Return (x, y) of the center of cell containing provided text 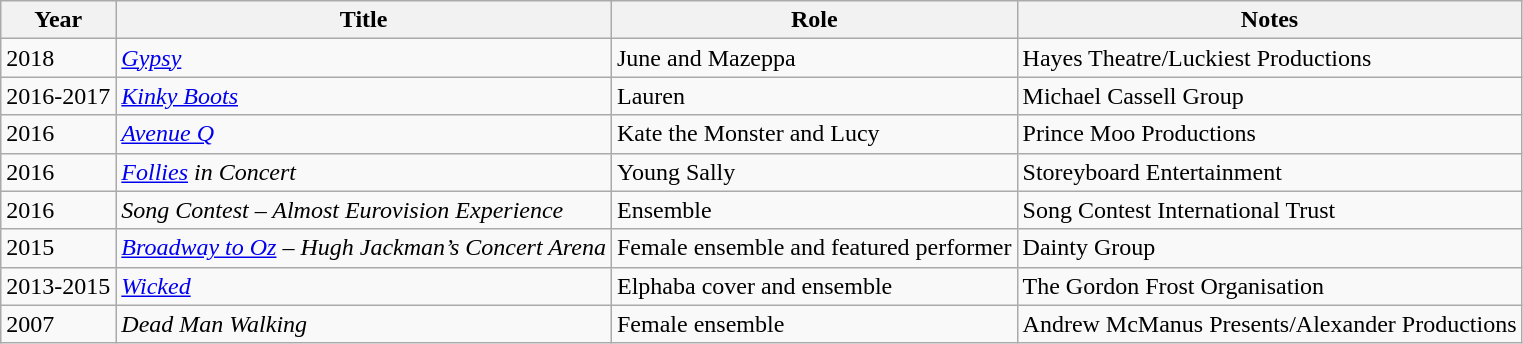
Female ensemble (814, 324)
Andrew McManus Presents/Alexander Productions (1270, 324)
Kate the Monster and Lucy (814, 134)
Young Sally (814, 172)
Hayes Theatre/Luckiest Productions (1270, 58)
2018 (58, 58)
2007 (58, 324)
Broadway to Oz – Hugh Jackman’s Concert Arena (364, 248)
Follies in Concert (364, 172)
June and Mazeppa (814, 58)
Kinky Boots (364, 96)
Elphaba cover and ensemble (814, 286)
Title (364, 20)
2015 (58, 248)
The Gordon Frost Organisation (1270, 286)
Prince Moo Productions (1270, 134)
2013-2015 (58, 286)
Song Contest International Trust (1270, 210)
Wicked (364, 286)
Ensemble (814, 210)
Dead Man Walking (364, 324)
Year (58, 20)
Notes (1270, 20)
Female ensemble and featured performer (814, 248)
Avenue Q (364, 134)
Dainty Group (1270, 248)
Role (814, 20)
Song Contest – Almost Eurovision Experience (364, 210)
Lauren (814, 96)
Gypsy (364, 58)
Michael Cassell Group (1270, 96)
2016-2017 (58, 96)
Storeyboard Entertainment (1270, 172)
